Detect which cell encompasses the target text, then output its (x, y) center coordinate. 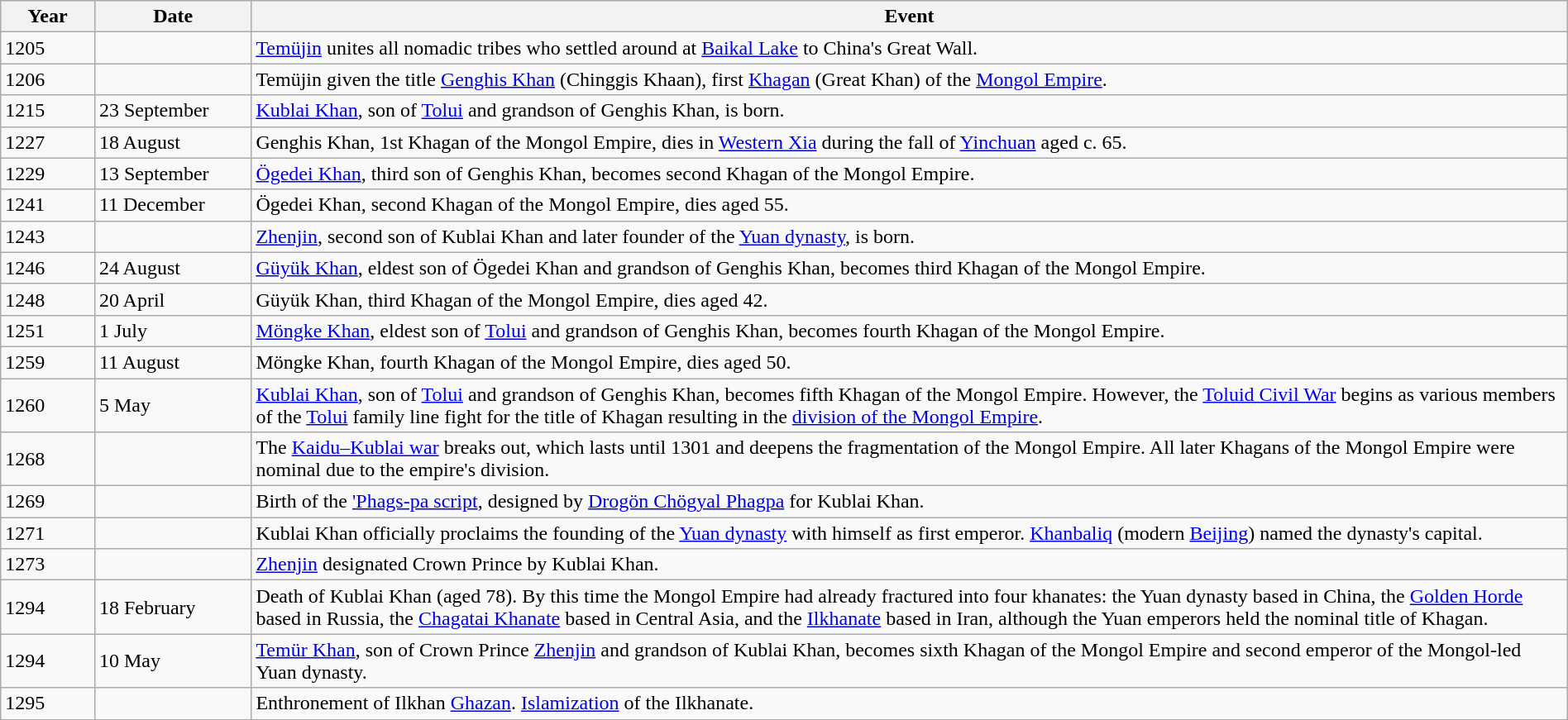
Ögedei Khan, third son of Genghis Khan, becomes second Khagan of the Mongol Empire. (910, 174)
5 May (172, 405)
Güyük Khan, eldest son of Ögedei Khan and grandson of Genghis Khan, becomes third Khagan of the Mongol Empire. (910, 268)
1 July (172, 331)
Kublai Khan, son of Tolui and grandson of Genghis Khan, is born. (910, 111)
Möngke Khan, fourth Khagan of the Mongol Empire, dies aged 50. (910, 362)
Möngke Khan, eldest son of Tolui and grandson of Genghis Khan, becomes fourth Khagan of the Mongol Empire. (910, 331)
10 May (172, 661)
1206 (48, 79)
Ögedei Khan, second Khagan of the Mongol Empire, dies aged 55. (910, 205)
11 August (172, 362)
1215 (48, 111)
Event (910, 17)
Zhenjin designated Crown Prince by Kublai Khan. (910, 565)
1273 (48, 565)
Enthronement of Ilkhan Ghazan. Islamization of the Ilkhanate. (910, 703)
24 August (172, 268)
11 December (172, 205)
1259 (48, 362)
Date (172, 17)
18 August (172, 142)
Genghis Khan, 1st Khagan of the Mongol Empire, dies in Western Xia during the fall of Yinchuan aged c. 65. (910, 142)
1271 (48, 533)
1241 (48, 205)
1246 (48, 268)
Temüjin unites all nomadic tribes who settled around at Baikal Lake to China's Great Wall. (910, 48)
1205 (48, 48)
1260 (48, 405)
20 April (172, 299)
23 September (172, 111)
1229 (48, 174)
1269 (48, 502)
Year (48, 17)
1251 (48, 331)
13 September (172, 174)
Güyük Khan, third Khagan of the Mongol Empire, dies aged 42. (910, 299)
1295 (48, 703)
1248 (48, 299)
Birth of the 'Phags-pa script, designed by Drogön Chögyal Phagpa for Kublai Khan. (910, 502)
1227 (48, 142)
18 February (172, 607)
Temüjin given the title Genghis Khan (Chinggis Khaan), first Khagan (Great Khan) of the Mongol Empire. (910, 79)
1243 (48, 236)
Zhenjin, second son of Kublai Khan and later founder of the Yuan dynasty, is born. (910, 236)
1268 (48, 460)
